For the text-containing cell, return its midpoint in [X, Y] coordinate format. 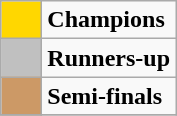
Runners-up [109, 58]
Champions [109, 20]
Semi-finals [109, 96]
